Return [x, y] of the center of cell containing provided text 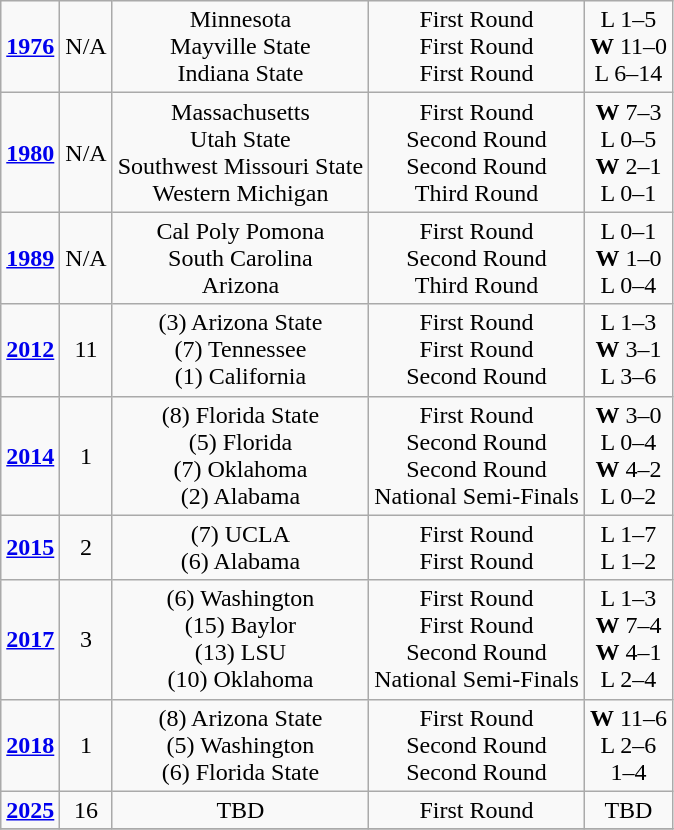
2015 [30, 548]
L 1–3 W 3–1 L 3–6 [628, 350]
First Round Second Round Second Round Third Round [477, 152]
First Round First Round Second Round [477, 350]
2012 [30, 350]
11 [86, 350]
2014 [30, 456]
W 3–0 L 0–4 W 4–2 L 0–2 [628, 456]
First Round [477, 810]
L 0–1 W 1–0 L 0–4 [628, 258]
(7) UCLA (6) Alabama [240, 548]
First Round Second Round Third Round [477, 258]
First Round First Round Second Round National Semi-Finals [477, 640]
(8) Arizona State (5) Washington (6) Florida State [240, 745]
3 [86, 640]
16 [86, 810]
L 1–5W 11–0 L 6–14 [628, 47]
2025 [30, 810]
W 11–6 L 2–6 1–4 [628, 745]
1980 [30, 152]
L 1–3 W 7–4 W 4–1 L 2–4 [628, 640]
(8) Florida State (5) Florida (7) Oklahoma (2) Alabama [240, 456]
First Round Second Round Second Round [477, 745]
First Round First Round First Round [477, 47]
2017 [30, 640]
2 [86, 548]
Cal Poly Pomona South Carolina Arizona [240, 258]
First Round First Round [477, 548]
2018 [30, 745]
(3) Arizona State (7) Tennessee (1) California [240, 350]
Minnesota Mayville State Indiana State [240, 47]
(6) Washington (15) Baylor (13) LSU (10) Oklahoma [240, 640]
Massachusetts Utah State Southwest Missouri State Western Michigan [240, 152]
1976 [30, 47]
L 1–7 L 1–2 [628, 548]
1989 [30, 258]
First Round Second Round Second Round National Semi-Finals [477, 456]
W 7–3 L 0–5 W 2–1 L 0–1 [628, 152]
